Scan for the cell matching the given text and deliver its (X, Y) coordinate at center. 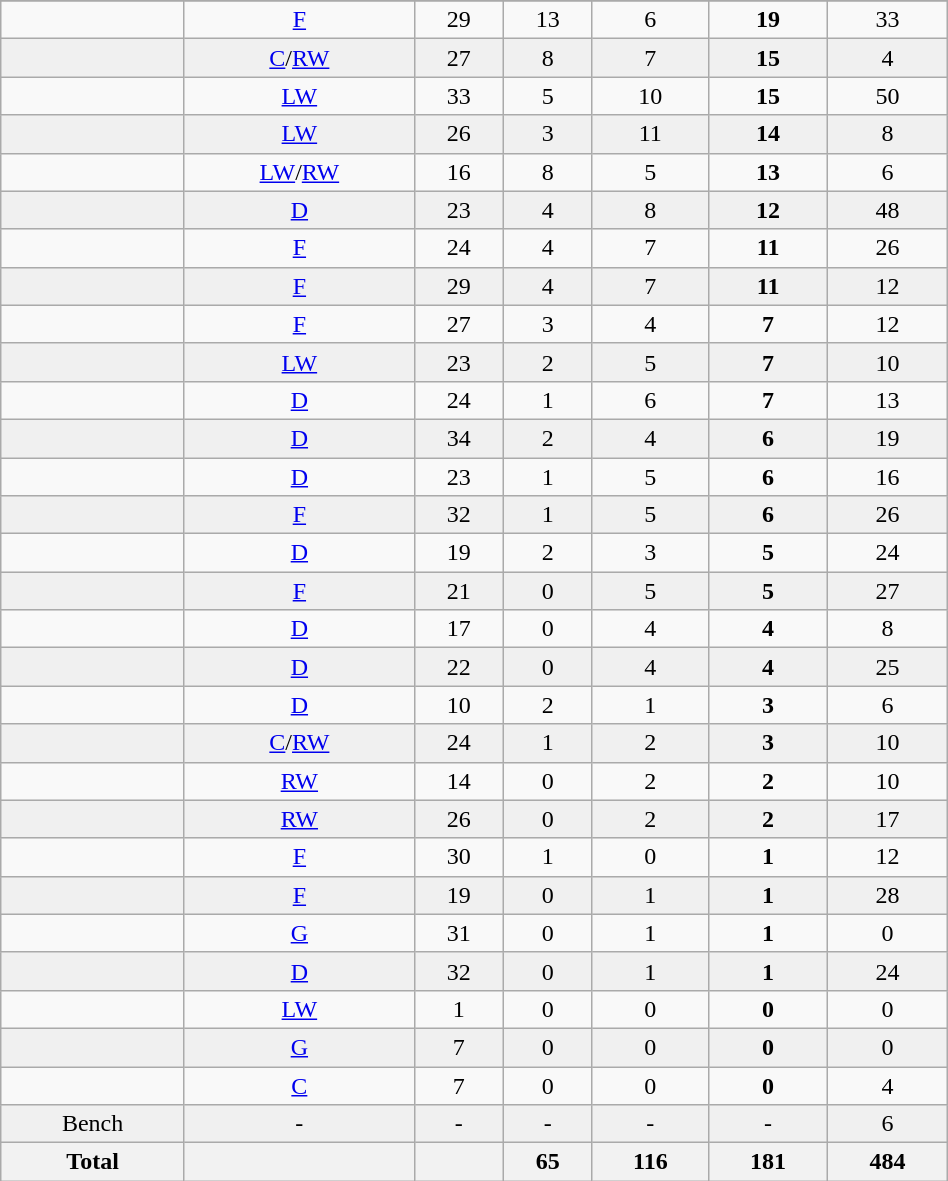
LW/RW (299, 172)
25 (888, 667)
65 (548, 1162)
50 (888, 96)
181 (768, 1162)
116 (650, 1162)
484 (888, 1162)
C (299, 1085)
31 (458, 933)
28 (888, 895)
34 (458, 438)
48 (888, 210)
22 (458, 667)
21 (458, 591)
Bench (93, 1124)
Total (93, 1162)
30 (458, 857)
